Extract the [X, Y] coordinate from the center of the cell holding the provided text.  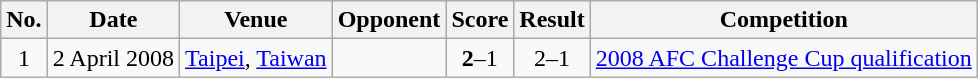
Date [113, 20]
Result [552, 20]
2008 AFC Challenge Cup qualification [784, 58]
Venue [256, 20]
1 [24, 58]
2 April 2008 [113, 58]
Taipei, Taiwan [256, 58]
No. [24, 20]
Score [480, 20]
Opponent [389, 20]
Competition [784, 20]
